Identify which cell holds the provided text, then report its [x, y] central coordinate. 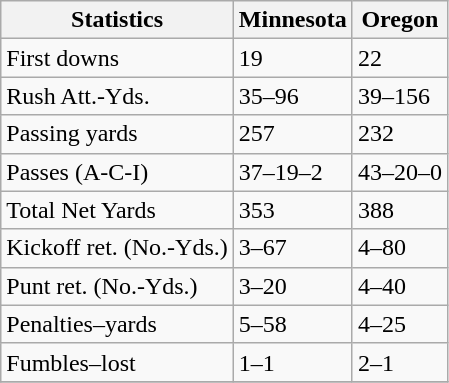
Oregon [400, 20]
Punt ret. (No.-Yds.) [118, 286]
37–19–2 [292, 172]
257 [292, 134]
232 [400, 134]
2–1 [400, 362]
19 [292, 58]
1–1 [292, 362]
4–25 [400, 324]
3–67 [292, 248]
Kickoff ret. (No.-Yds.) [118, 248]
4–80 [400, 248]
Rush Att.-Yds. [118, 96]
Total Net Yards [118, 210]
388 [400, 210]
Penalties–yards [118, 324]
First downs [118, 58]
Fumbles–lost [118, 362]
43–20–0 [400, 172]
353 [292, 210]
3–20 [292, 286]
35–96 [292, 96]
Passes (A-C-I) [118, 172]
Minnesota [292, 20]
5–58 [292, 324]
22 [400, 58]
4–40 [400, 286]
39–156 [400, 96]
Statistics [118, 20]
Passing yards [118, 134]
